Identify which cell holds the provided text, then report its (X, Y) central coordinate. 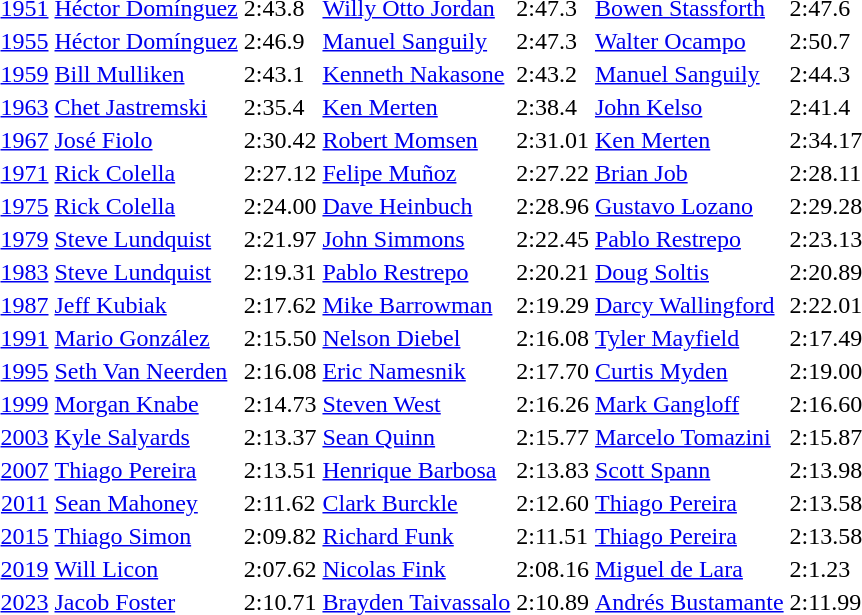
2:11.62 (280, 503)
Steven West (416, 404)
2:24.00 (280, 206)
John Kelso (689, 107)
Felipe Muñoz (416, 173)
2:47.3 (553, 41)
2:12.60 (553, 503)
Will Licon (146, 569)
Sean Quinn (416, 437)
Bill Mulliken (146, 74)
Eric Namesnik (416, 371)
Dave Heinbuch (416, 206)
Walter Ocampo (689, 41)
2:27.22 (553, 173)
Curtis Myden (689, 371)
2:46.9 (280, 41)
2:31.01 (553, 140)
John Simmons (416, 239)
2:14.73 (280, 404)
Mike Barrowman (416, 305)
Clark Burckle (416, 503)
2:11.51 (553, 536)
Marcelo Tomazini (689, 437)
2:43.2 (553, 74)
2:20.21 (553, 272)
2:13.51 (280, 470)
Gustavo Lozano (689, 206)
2:19.29 (553, 305)
Chet Jastremski (146, 107)
Doug Soltis (689, 272)
Henrique Barbosa (416, 470)
Nelson Diebel (416, 338)
2:35.4 (280, 107)
2:17.62 (280, 305)
2:30.42 (280, 140)
2:15.77 (553, 437)
Kenneth Nakasone (416, 74)
Darcy Wallingford (689, 305)
2:13.37 (280, 437)
Sean Mahoney (146, 503)
2:27.12 (280, 173)
Scott Spann (689, 470)
2:09.82 (280, 536)
2:15.50 (280, 338)
José Fiolo (146, 140)
2:38.4 (553, 107)
2:43.1 (280, 74)
Tyler Mayfield (689, 338)
Robert Momsen (416, 140)
2:13.83 (553, 470)
2:17.70 (553, 371)
Jeff Kubiak (146, 305)
Kyle Salyards (146, 437)
2:08.16 (553, 569)
2:19.31 (280, 272)
Mark Gangloff (689, 404)
Miguel de Lara (689, 569)
Mario González (146, 338)
2:07.62 (280, 569)
Héctor Domínguez (146, 41)
2:28.96 (553, 206)
Nicolas Fink (416, 569)
2:21.97 (280, 239)
Richard Funk (416, 536)
Brian Job (689, 173)
2:22.45 (553, 239)
Thiago Simon (146, 536)
2:16.26 (553, 404)
Morgan Knabe (146, 404)
Seth Van Neerden (146, 371)
